Capture the cell that displays the provided text and extract its (x, y) central coordinate. 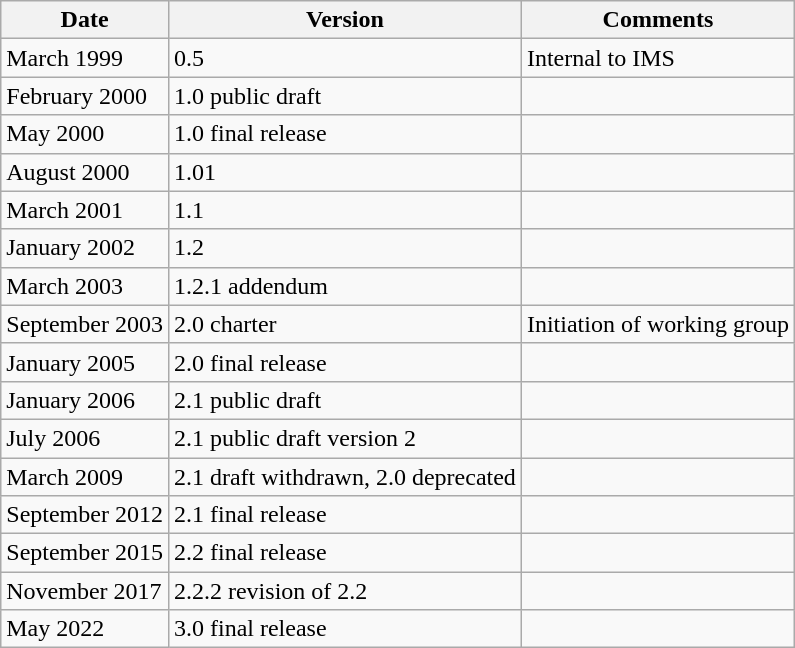
Date (85, 20)
January 2006 (85, 400)
2.0 final release (344, 362)
March 2009 (85, 477)
1.1 (344, 210)
September 2003 (85, 324)
May 2022 (85, 629)
1.0 public draft (344, 96)
August 2000 (85, 172)
2.0 charter (344, 324)
Initiation of working group (658, 324)
February 2000 (85, 96)
2.1 final release (344, 515)
2.1 public draft (344, 400)
2.2.2 revision of 2.2 (344, 591)
September 2015 (85, 553)
January 2002 (85, 248)
July 2006 (85, 438)
3.0 final release (344, 629)
1.01 (344, 172)
2.1 draft withdrawn, 2.0 deprecated (344, 477)
November 2017 (85, 591)
2.2 final release (344, 553)
Internal to IMS (658, 58)
Comments (658, 20)
1.2.1 addendum (344, 286)
January 2005 (85, 362)
March 1999 (85, 58)
1.0 final release (344, 134)
March 2003 (85, 286)
0.5 (344, 58)
1.2 (344, 248)
2.1 public draft version 2 (344, 438)
March 2001 (85, 210)
May 2000 (85, 134)
September 2012 (85, 515)
Version (344, 20)
